Scan for the cell matching the given text and deliver its (x, y) coordinate at center. 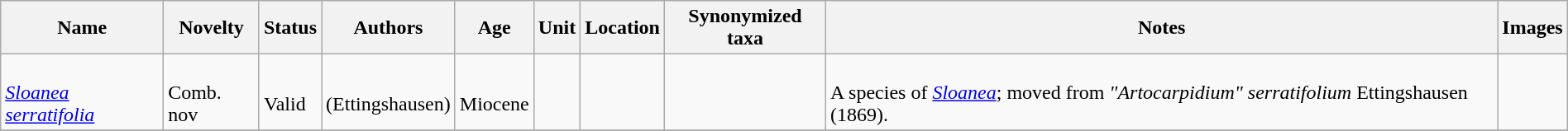
Novelty (212, 28)
Synonymized taxa (744, 28)
Status (289, 28)
Unit (557, 28)
Valid (289, 92)
Name (83, 28)
Miocene (495, 92)
Images (1532, 28)
Notes (1162, 28)
Comb. nov (212, 92)
Sloanea serratifolia (83, 92)
(Ettingshausen) (389, 92)
A species of Sloanea; moved from "Artocarpidium" serratifolium Ettingshausen (1869). (1162, 92)
Age (495, 28)
Location (623, 28)
Authors (389, 28)
